Detect which cell encompasses the target text, then output its [x, y] center coordinate. 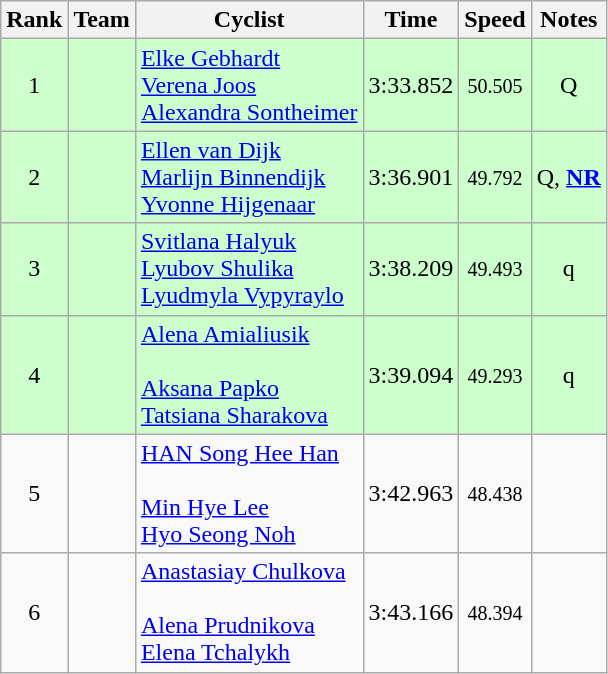
48.394 [495, 612]
48.438 [495, 494]
3:38.209 [411, 269]
49.792 [495, 177]
3:36.901 [411, 177]
Svitlana HalyukLyubov ShulikaLyudmyla Vypyraylo [249, 269]
1 [34, 85]
Notes [568, 20]
Speed [495, 20]
2 [34, 177]
Q, NR [568, 177]
Cyclist [249, 20]
HAN Song Hee HanMin Hye Lee Hyo Seong Noh [249, 494]
6 [34, 612]
50.505 [495, 85]
Ellen van DijkMarlijn BinnendijkYvonne Hijgenaar [249, 177]
3 [34, 269]
49.493 [495, 269]
4 [34, 374]
Alena AmialiusikAksana Papko Tatsiana Sharakova [249, 374]
Anastasiay ChulkovaAlena Prudnikova Elena Tchalykh [249, 612]
3:33.852 [411, 85]
Elke GebhardtVerena JoosAlexandra Sontheimer [249, 85]
49.293 [495, 374]
3:42.963 [411, 494]
3:43.166 [411, 612]
Time [411, 20]
3:39.094 [411, 374]
5 [34, 494]
Q [568, 85]
Rank [34, 20]
Team [102, 20]
